Output the (X, Y) coordinate of the center of the cell containing the given text.  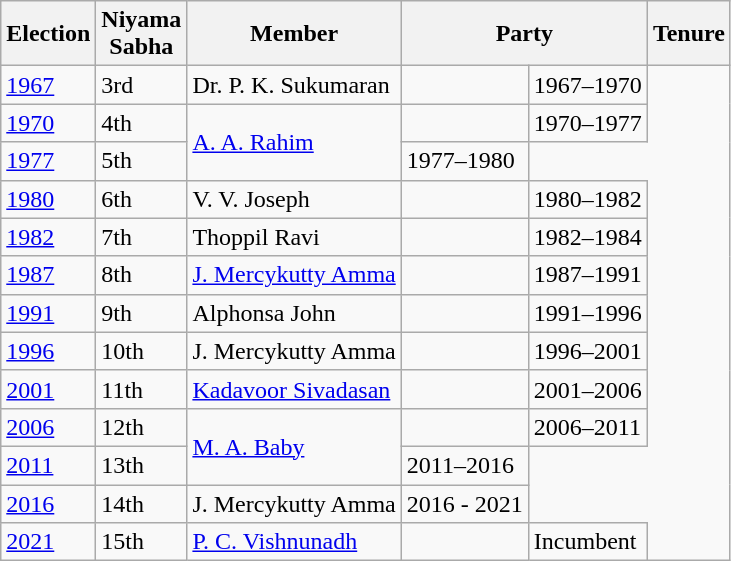
1991–1996 (588, 313)
1980 (48, 199)
1967–1970 (588, 85)
6th (142, 199)
3rd (142, 85)
V. V. Joseph (294, 199)
10th (142, 351)
Election (48, 34)
2006 (48, 427)
1982 (48, 237)
4th (142, 123)
1987 (48, 275)
8th (142, 275)
Tenure (688, 34)
Party (524, 34)
Alphonsa John (294, 313)
1996–2001 (588, 351)
9th (142, 313)
2011–2016 (464, 465)
13th (142, 465)
Incumbent (588, 542)
5th (142, 161)
2011 (48, 465)
2006–2011 (588, 427)
M. A. Baby (294, 446)
2016 - 2021 (464, 503)
NiyamaSabha (142, 34)
2001–2006 (588, 389)
11th (142, 389)
7th (142, 237)
1982–1984 (588, 237)
1970 (48, 123)
Member (294, 34)
2001 (48, 389)
1977–1980 (464, 161)
Kadavoor Sivadasan (294, 389)
15th (142, 542)
Thoppil Ravi (294, 237)
1980–1982 (588, 199)
2021 (48, 542)
Dr. P. K. Sukumaran (294, 85)
1991 (48, 313)
A. A. Rahim (294, 142)
1996 (48, 351)
1970–1977 (588, 123)
1987–1991 (588, 275)
12th (142, 427)
14th (142, 503)
2016 (48, 503)
1977 (48, 161)
1967 (48, 85)
P. C. Vishnunadh (294, 542)
